Output the [X, Y] coordinate of the center of the cell containing the given text.  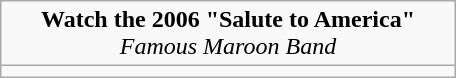
Watch the 2006 "Salute to America"Famous Maroon Band [228, 34]
